Detect which cell encompasses the target text, then output its (x, y) center coordinate. 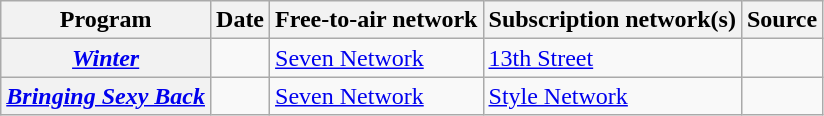
Free-to-air network (376, 20)
Style Network (612, 96)
13th Street (612, 58)
Source (782, 20)
Date (240, 20)
Subscription network(s) (612, 20)
Program (106, 20)
Winter (106, 58)
Bringing Sexy Back (106, 96)
